Find where the given text appears and provide that cell's center as [X, Y] coordinate. 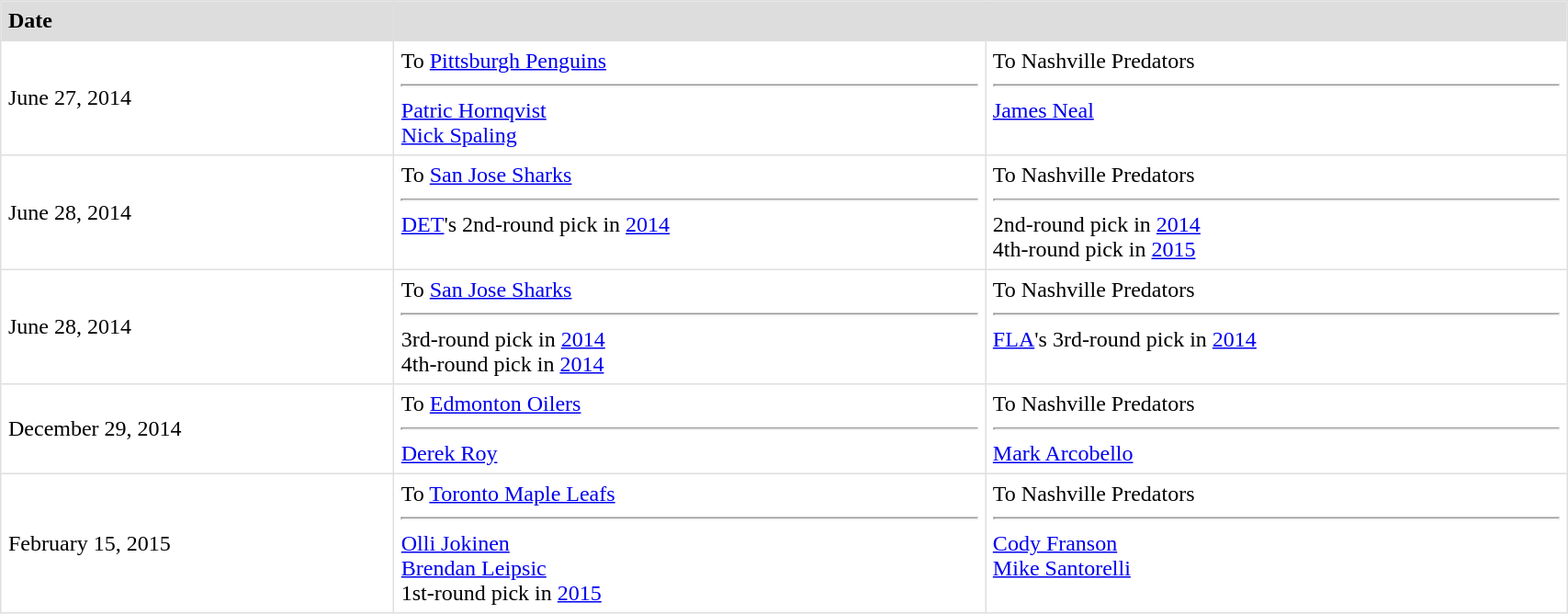
To Nashville Predators2nd-round pick in 20144th-round pick in 2015 [1277, 212]
June 27, 2014 [197, 97]
To Nashville PredatorsMark Arcobello [1277, 429]
Date [197, 21]
To San Jose Sharks3rd-round pick in 20144th-round pick in 2014 [690, 326]
To Pittsburgh Penguins Patric HornqvistNick Spaling [690, 97]
To Nashville Predators James Neal [1277, 97]
December 29, 2014 [197, 429]
To Edmonton OilersDerek Roy [690, 429]
To Nashville PredatorsFLA's 3rd-round pick in 2014 [1277, 326]
To Nashville PredatorsCody FransonMike Santorelli [1277, 543]
February 15, 2015 [197, 543]
To Toronto Maple LeafsOlli JokinenBrendan Leipsic 1st-round pick in 2015 [690, 543]
To San Jose SharksDET's 2nd-round pick in 2014 [690, 212]
